For the text-containing cell, return its midpoint in [x, y] coordinate format. 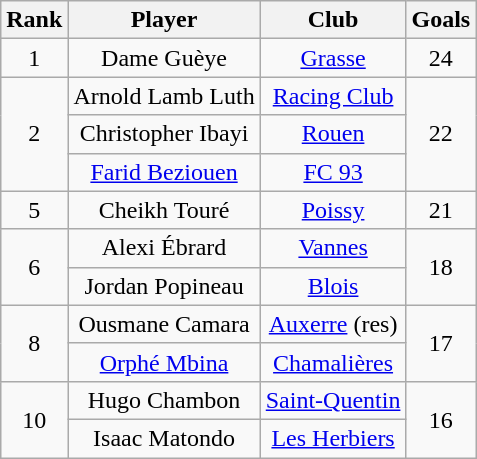
Les Herbiers [333, 438]
FC 93 [333, 172]
Goals [441, 20]
Christopher Ibayi [164, 134]
Orphé Mbina [164, 362]
Chamalières [333, 362]
Poissy [333, 210]
22 [441, 134]
Jordan Popineau [164, 286]
Alexi Ébrard [164, 248]
Grasse [333, 58]
16 [441, 419]
5 [34, 210]
Club [333, 20]
Saint-Quentin [333, 400]
Vannes [333, 248]
Arnold Lamb Luth [164, 96]
Racing Club [333, 96]
Ousmane Camara [164, 324]
Rank [34, 20]
Auxerre (res) [333, 324]
2 [34, 134]
Isaac Matondo [164, 438]
1 [34, 58]
Farid Beziouen [164, 172]
Hugo Chambon [164, 400]
Blois [333, 286]
6 [34, 267]
18 [441, 267]
Rouen [333, 134]
Dame Guèye [164, 58]
Player [164, 20]
24 [441, 58]
17 [441, 343]
10 [34, 419]
8 [34, 343]
Cheikh Touré [164, 210]
21 [441, 210]
